Find where the given text appears and provide that cell's center as (X, Y) coordinate. 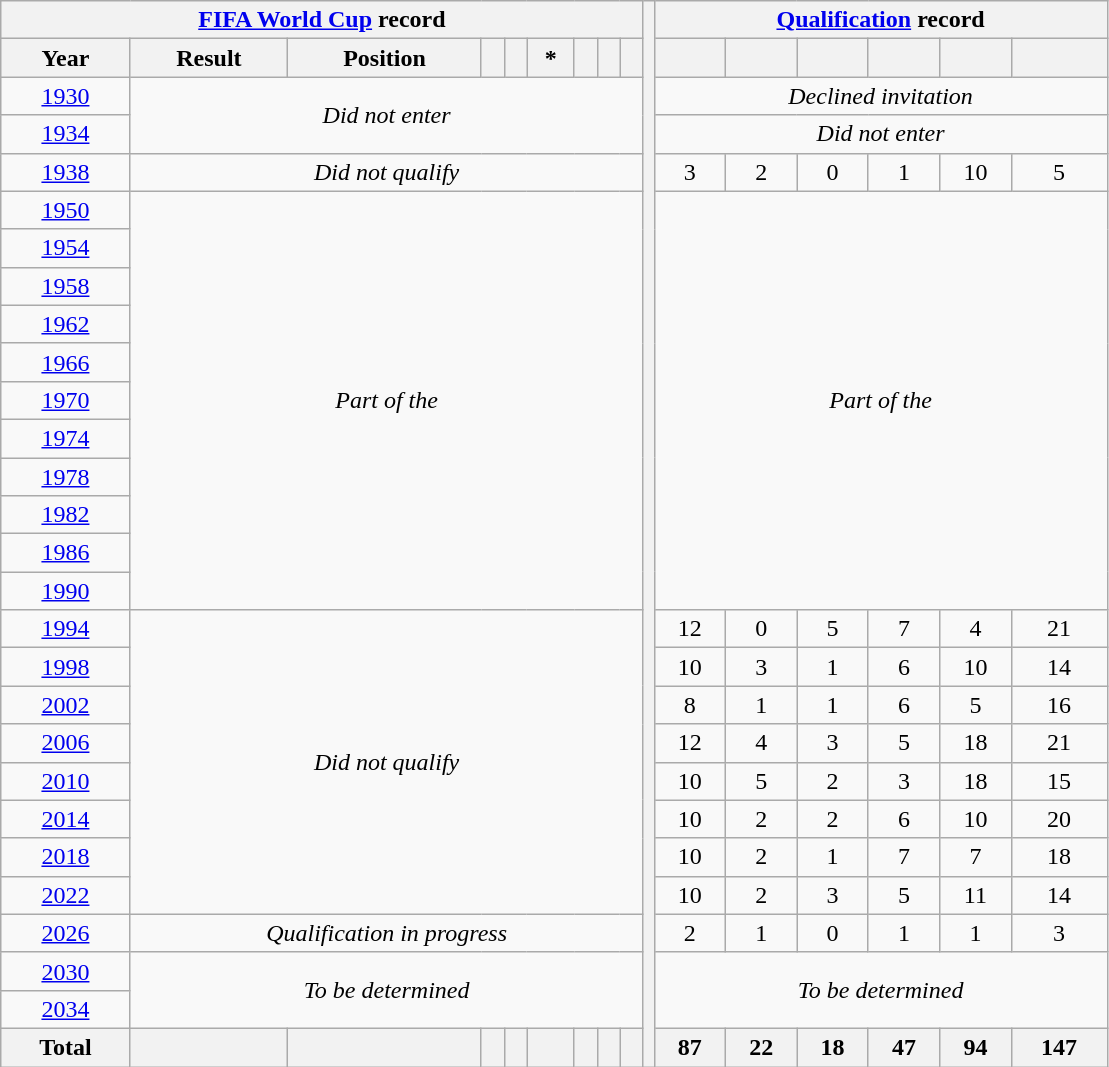
94 (976, 1047)
2014 (66, 819)
1930 (66, 96)
2034 (66, 1009)
1978 (66, 477)
1958 (66, 286)
Position (385, 58)
16 (1059, 705)
1970 (66, 400)
2006 (66, 743)
FIFA World Cup record (322, 20)
2026 (66, 933)
1982 (66, 515)
1990 (66, 591)
20 (1059, 819)
Total (66, 1047)
Qualification in progress (386, 933)
Declined invitation (880, 96)
2010 (66, 781)
1962 (66, 324)
147 (1059, 1047)
1938 (66, 172)
2018 (66, 857)
11 (976, 895)
* (551, 58)
1974 (66, 438)
1994 (66, 629)
Result (209, 58)
22 (762, 1047)
2022 (66, 895)
1986 (66, 553)
15 (1059, 781)
Year (66, 58)
2002 (66, 705)
1998 (66, 667)
47 (904, 1047)
1966 (66, 362)
87 (690, 1047)
1954 (66, 248)
Qualification record (880, 20)
8 (690, 705)
1950 (66, 210)
1934 (66, 134)
2030 (66, 971)
